Identify which cell holds the provided text, then report its [x, y] central coordinate. 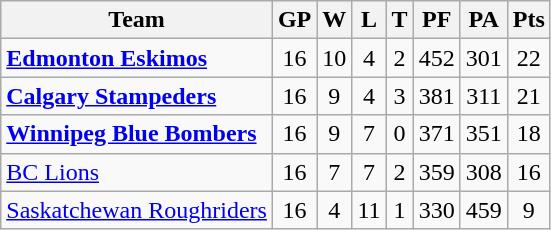
10 [334, 58]
22 [528, 58]
PA [484, 20]
Saskatchewan Roughriders [137, 210]
11 [369, 210]
21 [528, 96]
1 [400, 210]
Edmonton Eskimos [137, 58]
3 [400, 96]
381 [436, 96]
459 [484, 210]
301 [484, 58]
452 [436, 58]
PF [436, 20]
Calgary Stampeders [137, 96]
359 [436, 172]
Team [137, 20]
Winnipeg Blue Bombers [137, 134]
L [369, 20]
371 [436, 134]
18 [528, 134]
0 [400, 134]
330 [436, 210]
351 [484, 134]
W [334, 20]
GP [294, 20]
T [400, 20]
311 [484, 96]
308 [484, 172]
BC Lions [137, 172]
Pts [528, 20]
